From the cell containing the given text, extract its center point as (x, y) coordinate. 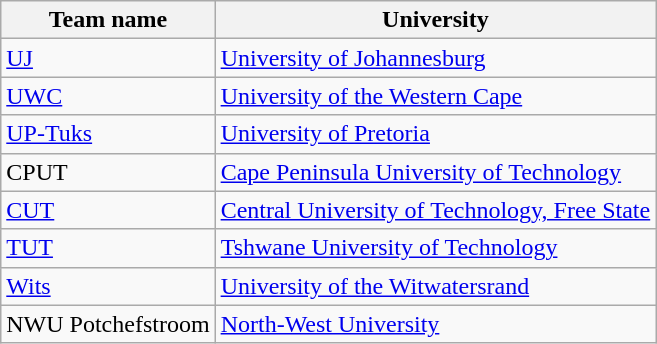
Wits (108, 286)
Cape Peninsula University of Technology (436, 172)
Tshwane University of Technology (436, 248)
CPUT (108, 172)
NWU Potchefstroom (108, 324)
Team name (108, 20)
University of Johannesburg (436, 58)
CUT (108, 210)
TUT (108, 248)
University of the Witwatersrand (436, 286)
University (436, 20)
UJ (108, 58)
Central University of Technology, Free State (436, 210)
University of Pretoria (436, 134)
UWC (108, 96)
University of the Western Cape (436, 96)
UP-Tuks (108, 134)
North-West University (436, 324)
